Find where the given text appears and provide that cell's center as (x, y) coordinate. 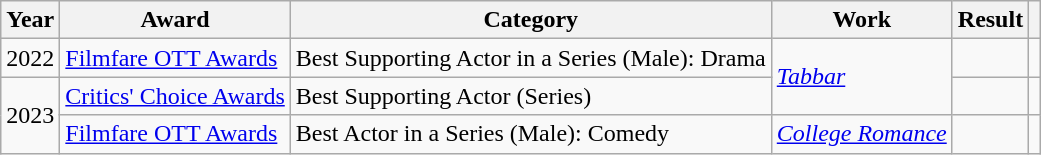
Year (30, 20)
Tabbar (862, 77)
College Romance (862, 134)
Work (862, 20)
Best Supporting Actor in a Series (Male): Drama (530, 58)
Best Supporting Actor (Series) (530, 96)
Critics' Choice Awards (175, 96)
2023 (30, 115)
Category (530, 20)
Result (990, 20)
Award (175, 20)
Best Actor in a Series (Male): Comedy (530, 134)
2022 (30, 58)
